Search for the cell housing the specified text and yield its [x, y] center coordinate. 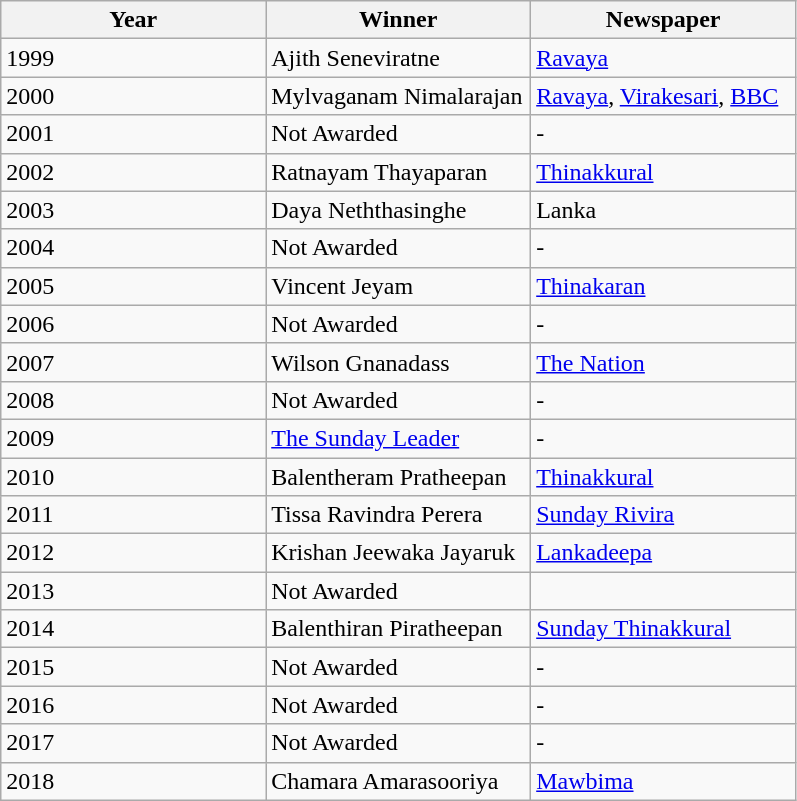
2002 [134, 172]
2006 [134, 324]
2004 [134, 248]
Sunday Rivira [664, 515]
Year [134, 20]
2001 [134, 134]
2011 [134, 515]
Ravaya, Virakesari, BBC [664, 96]
1999 [134, 58]
2003 [134, 210]
2015 [134, 667]
Ajith Seneviratne [398, 58]
2005 [134, 286]
2016 [134, 705]
2013 [134, 591]
2008 [134, 400]
2000 [134, 96]
Vincent Jeyam [398, 286]
Chamara Amarasooriya [398, 781]
2018 [134, 781]
Mylvaganam Nimalarajan [398, 96]
Daya Neththasinghe [398, 210]
Mawbima [664, 781]
Thinakaran [664, 286]
Winner [398, 20]
2012 [134, 553]
2014 [134, 629]
Balenthiran Piratheepan [398, 629]
The Nation [664, 362]
Lankadeepa [664, 553]
Ratnayam Thayaparan [398, 172]
Sunday Thinakkural [664, 629]
Ravaya [664, 58]
2007 [134, 362]
2010 [134, 477]
Tissa Ravindra Perera [398, 515]
Krishan Jeewaka Jayaruk [398, 553]
Lanka [664, 210]
2009 [134, 438]
2017 [134, 743]
Wilson Gnanadass [398, 362]
The Sunday Leader [398, 438]
Balentheram Pratheepan [398, 477]
Newspaper [664, 20]
